Scan for the cell matching the given text and deliver its [X, Y] coordinate at center. 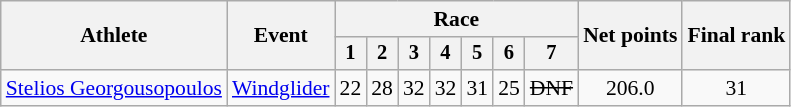
Net points [630, 36]
4 [446, 54]
DNF [552, 88]
5 [477, 54]
Race [457, 19]
3 [414, 54]
28 [382, 88]
7 [552, 54]
206.0 [630, 88]
22 [351, 88]
Event [281, 36]
1 [351, 54]
Final rank [736, 36]
Windglider [281, 88]
25 [509, 88]
2 [382, 54]
6 [509, 54]
Athlete [114, 36]
Stelios Georgousopoulos [114, 88]
